Output the [X, Y] coordinate of the center of the cell containing the given text.  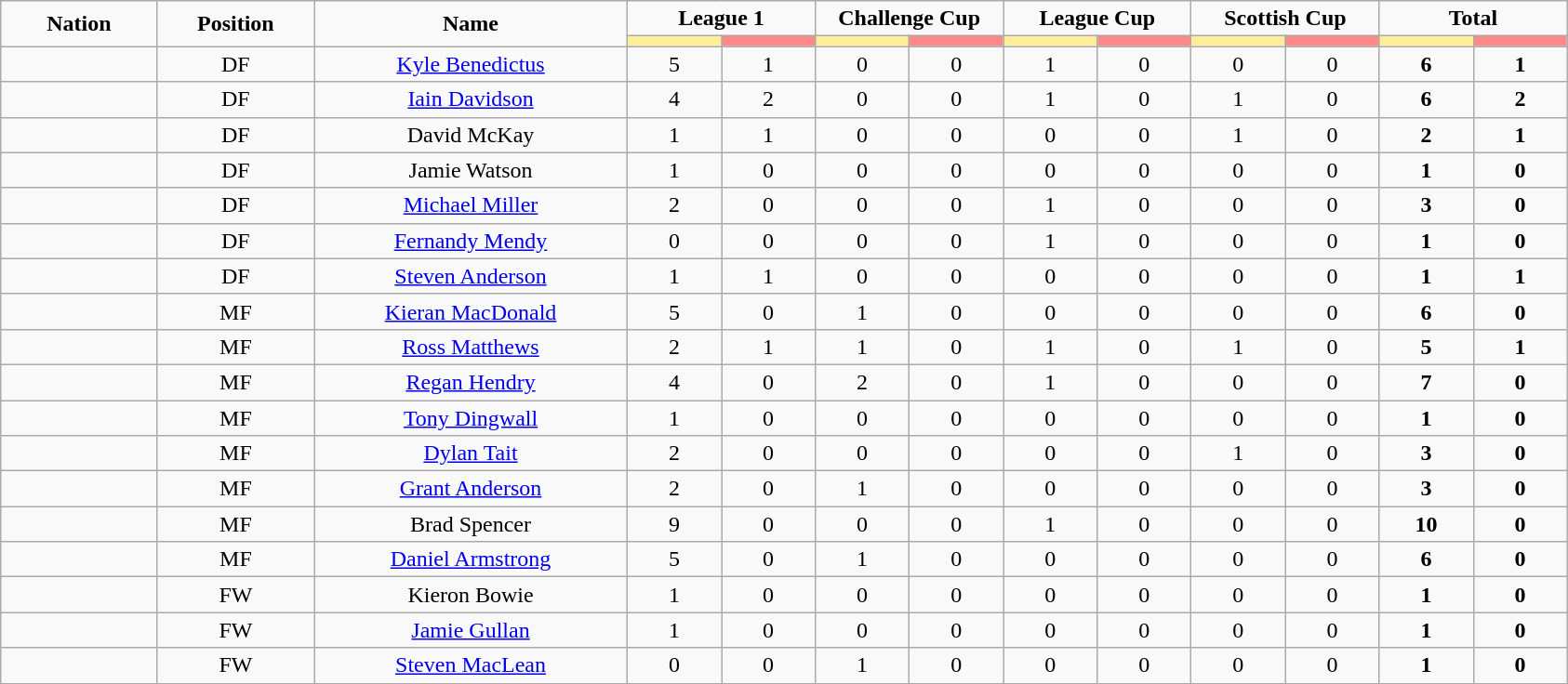
Jamie Gullan [471, 630]
Steven MacLean [471, 665]
Kieran MacDonald [471, 311]
Iain Davidson [471, 99]
9 [673, 524]
Name [471, 24]
Brad Spencer [471, 524]
Grant Anderson [471, 489]
Kieron Bowie [471, 595]
Daniel Armstrong [471, 559]
Challenge Cup [910, 19]
Total [1473, 19]
League Cup [1097, 19]
Jamie Watson [471, 170]
7 [1427, 382]
Tony Dingwall [471, 417]
League 1 [721, 19]
Regan Hendry [471, 382]
Nation [79, 24]
Kyle Benedictus [471, 64]
Position [235, 24]
Scottish Cup [1285, 19]
Fernandy Mendy [471, 241]
Ross Matthews [471, 347]
10 [1427, 524]
Dylan Tait [471, 454]
David McKay [471, 135]
Michael Miller [471, 205]
Steven Anderson [471, 276]
